Determine the [x, y] coordinate at the center of the cell enclosing the given text.  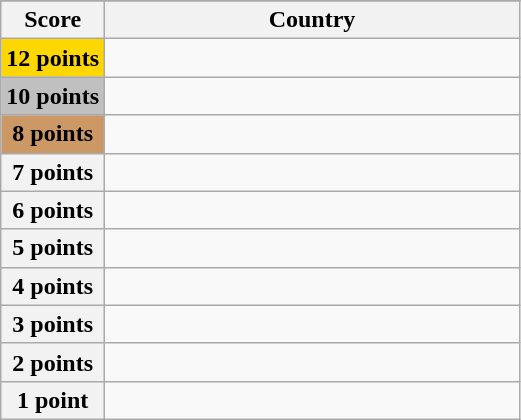
Score [53, 20]
12 points [53, 58]
6 points [53, 210]
Country [312, 20]
7 points [53, 172]
4 points [53, 286]
10 points [53, 96]
1 point [53, 400]
8 points [53, 134]
5 points [53, 248]
3 points [53, 324]
2 points [53, 362]
